Detect which cell encompasses the target text, then output its (X, Y) center coordinate. 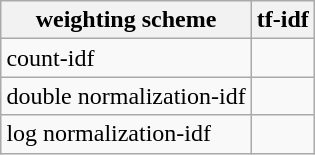
log normalization-idf (126, 134)
tf-idf (282, 20)
weighting scheme (126, 20)
double normalization-idf (126, 96)
count-idf (126, 58)
